Provide the (x, y) coordinate of the cell's center where the given text is located.  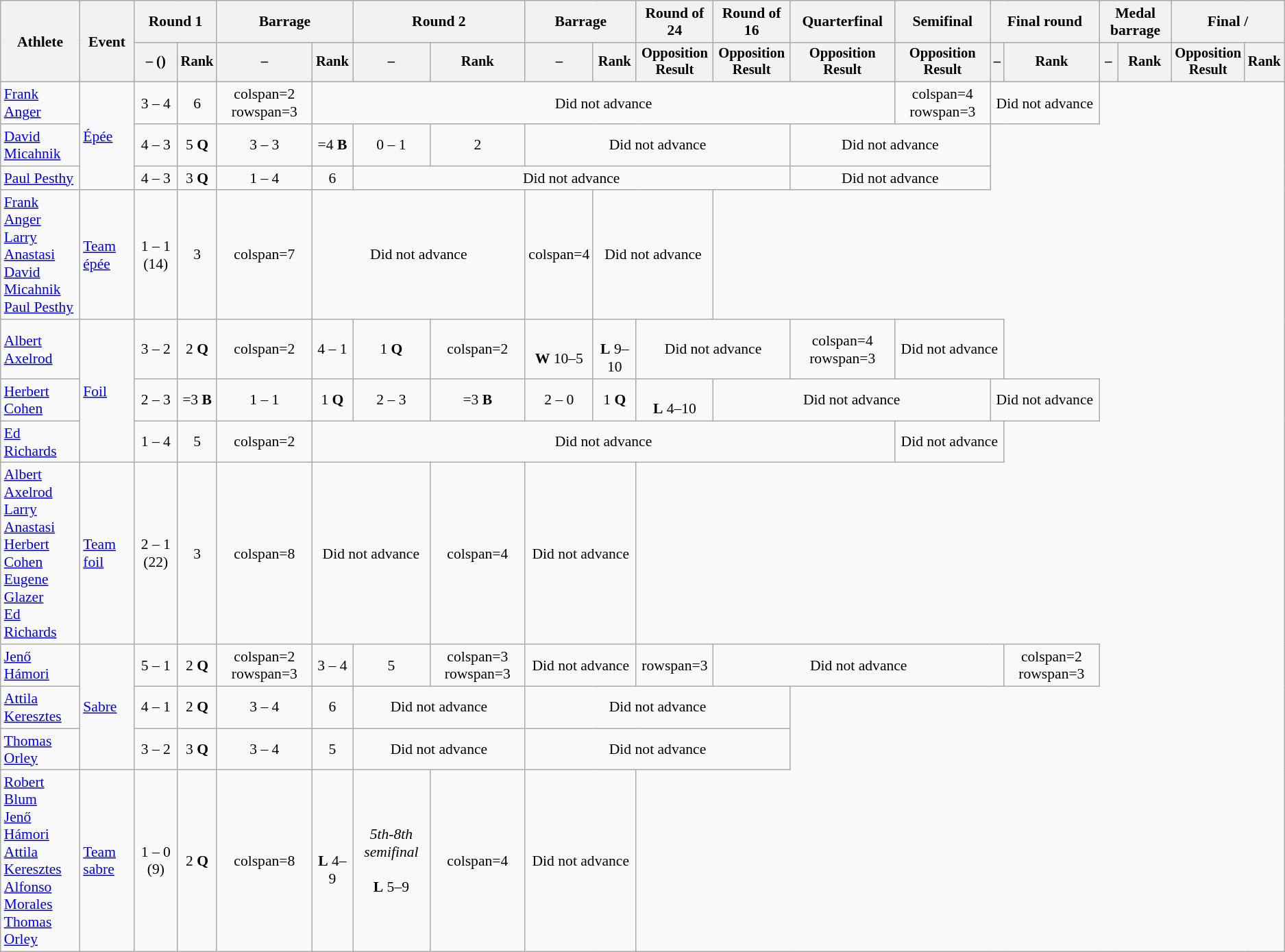
Paul Pesthy (40, 178)
5 Q (197, 145)
Jenő Hámori (40, 665)
2 – 1 (22) (156, 554)
Team sabre (107, 861)
L 4–10 (674, 400)
Round of 16 (752, 22)
Round 2 (439, 22)
– () (156, 62)
5th-8th semifinalL 5–9 (392, 861)
Final round (1044, 22)
Round of 24 (674, 22)
Medal barrage (1136, 22)
Team épée (107, 255)
colspan=3 rowspan=3 (477, 665)
Frank AngerLarry AnastasiDavid MicahnikPaul Pesthy (40, 255)
W 10–5 (559, 350)
5 – 1 (156, 665)
Épée (107, 136)
2 – 0 (559, 400)
Sabre (107, 707)
rowspan=3 (674, 665)
Thomas Orley (40, 750)
David Micahnik (40, 145)
L 9–10 (614, 350)
Herbert Cohen (40, 400)
2 (477, 145)
Athlete (40, 41)
3 – 3 (265, 145)
1 – 1 (265, 400)
Robert BlumJenő HámoriAttila KeresztesAlfonso MoralesThomas Orley (40, 861)
L 4–9 (332, 861)
Team foil (107, 554)
=4 B (332, 145)
Event (107, 41)
Frank Anger (40, 103)
Foil (107, 391)
Albert AxelrodLarry AnastasiHerbert CohenEugene GlazerEd Richards (40, 554)
0 – 1 (392, 145)
1 – 1 (14) (156, 255)
colspan=7 (265, 255)
Ed Richards (40, 441)
Attila Keresztes (40, 707)
Semifinal (943, 22)
Quarterfinal (843, 22)
1 – 0 (9) (156, 861)
Round 1 (175, 22)
Final / (1227, 22)
Albert Axelrod (40, 350)
